Output the (X, Y) coordinate of the center of the cell containing the given text.  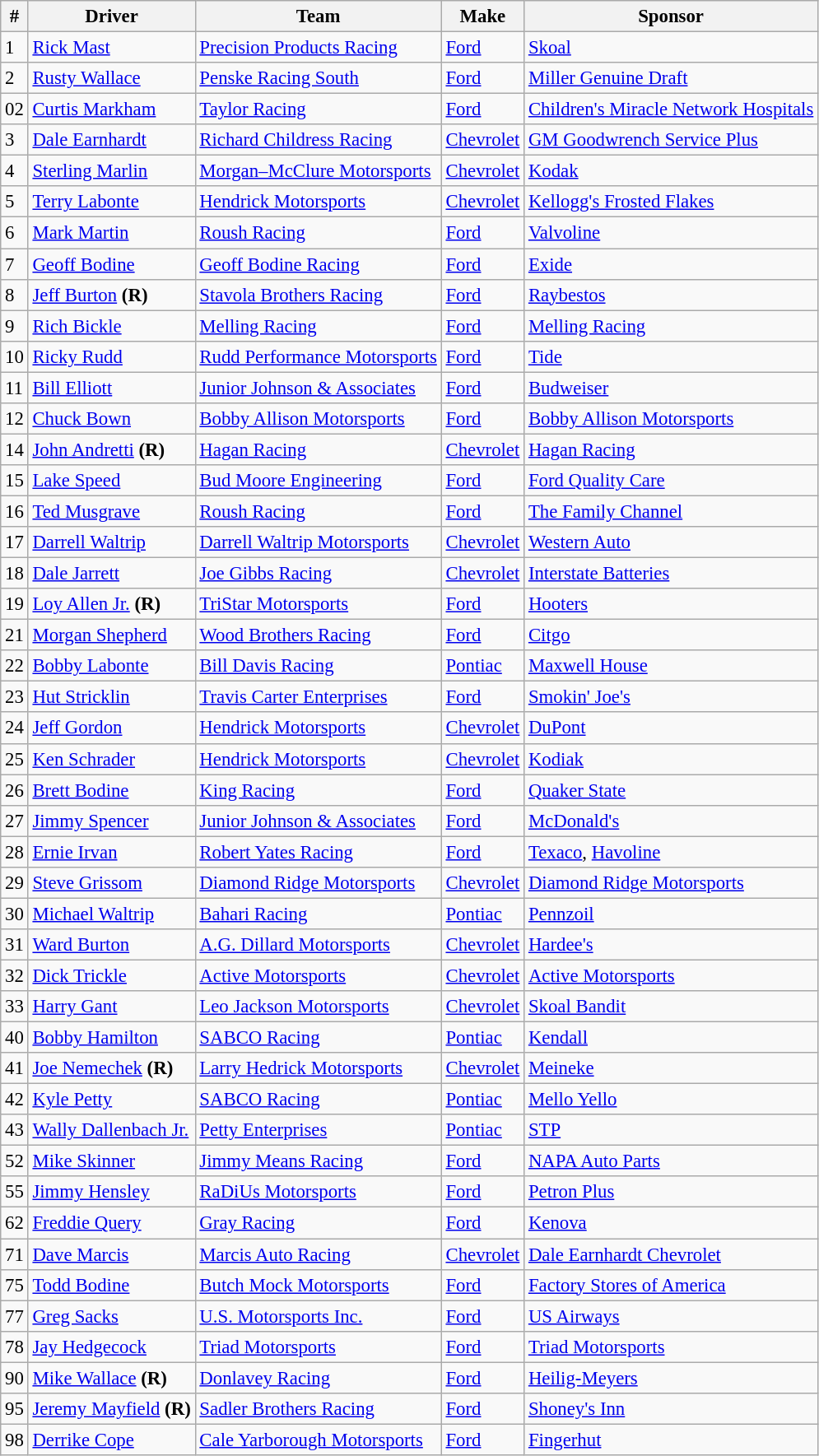
Jeff Burton (R) (112, 295)
Chuck Bown (112, 419)
GM Goodwrench Service Plus (672, 140)
25 (15, 759)
Penske Racing South (318, 78)
Joe Nemechek (R) (112, 1068)
Leo Jackson Motorsports (318, 1007)
90 (15, 1378)
Mike Skinner (112, 1161)
Fingerhut (672, 1440)
Wally Dallenbach Jr. (112, 1130)
Gray Racing (318, 1223)
02 (15, 109)
John Andretti (R) (112, 449)
26 (15, 790)
Sponsor (672, 16)
Butch Mock Motorsports (318, 1285)
Texaco, Havoline (672, 852)
Rusty Wallace (112, 78)
Ricky Rudd (112, 356)
Team (318, 16)
Make (482, 16)
Geoff Bodine Racing (318, 264)
Richard Childress Racing (318, 140)
Mello Yello (672, 1100)
Bill Elliott (112, 388)
77 (15, 1316)
Larry Hedrick Motorsports (318, 1068)
21 (15, 635)
Stavola Brothers Racing (318, 295)
75 (15, 1285)
Joe Gibbs Racing (318, 574)
Darrell Waltrip Motorsports (318, 542)
Donlavey Racing (318, 1378)
U.S. Motorsports Inc. (318, 1316)
Factory Stores of America (672, 1285)
24 (15, 728)
Ernie Irvan (112, 852)
Raybestos (672, 295)
14 (15, 449)
Petty Enterprises (318, 1130)
28 (15, 852)
5 (15, 202)
Kodak (672, 171)
Ted Musgrave (112, 511)
41 (15, 1068)
12 (15, 419)
42 (15, 1100)
# (15, 16)
Driver (112, 16)
Loy Allen Jr. (R) (112, 604)
Sterling Marlin (112, 171)
98 (15, 1440)
8 (15, 295)
9 (15, 326)
Dave Marcis (112, 1254)
Kellogg's Frosted Flakes (672, 202)
Jeremy Mayfield (R) (112, 1409)
19 (15, 604)
Travis Carter Enterprises (318, 697)
Dale Earnhardt Chevrolet (672, 1254)
Bahari Racing (318, 914)
Tide (672, 356)
Michael Waltrip (112, 914)
Jimmy Hensley (112, 1193)
17 (15, 542)
Harry Gant (112, 1007)
Morgan Shepherd (112, 635)
RaDiUs Motorsports (318, 1193)
Shoney's Inn (672, 1409)
Petron Plus (672, 1193)
Meineke (672, 1068)
Budweiser (672, 388)
Precision Products Racing (318, 48)
Ford Quality Care (672, 481)
Jeff Gordon (112, 728)
Kenova (672, 1223)
Bud Moore Engineering (318, 481)
30 (15, 914)
DuPont (672, 728)
Freddie Query (112, 1223)
22 (15, 666)
Lake Speed (112, 481)
62 (15, 1223)
40 (15, 1038)
18 (15, 574)
Rudd Performance Motorsports (318, 356)
32 (15, 975)
6 (15, 233)
McDonald's (672, 821)
Bill Davis Racing (318, 666)
STP (672, 1130)
29 (15, 883)
1 (15, 48)
Valvoline (672, 233)
Taylor Racing (318, 109)
43 (15, 1130)
Curtis Markham (112, 109)
23 (15, 697)
Maxwell House (672, 666)
NAPA Auto Parts (672, 1161)
Mark Martin (112, 233)
4 (15, 171)
Children's Miracle Network Hospitals (672, 109)
31 (15, 945)
Steve Grissom (112, 883)
11 (15, 388)
The Family Channel (672, 511)
78 (15, 1347)
Dale Earnhardt (112, 140)
Sadler Brothers Racing (318, 1409)
TriStar Motorsports (318, 604)
3 (15, 140)
Cale Yarborough Motorsports (318, 1440)
A.G. Dillard Motorsports (318, 945)
71 (15, 1254)
Ken Schrader (112, 759)
Derrike Cope (112, 1440)
Morgan–McClure Motorsports (318, 171)
Greg Sacks (112, 1316)
Skoal Bandit (672, 1007)
Ward Burton (112, 945)
Hooters (672, 604)
Jay Hedgecock (112, 1347)
Mike Wallace (R) (112, 1378)
7 (15, 264)
55 (15, 1193)
Interstate Batteries (672, 574)
Quaker State (672, 790)
10 (15, 356)
Hardee's (672, 945)
Miller Genuine Draft (672, 78)
Rick Mast (112, 48)
Kodiak (672, 759)
Bobby Labonte (112, 666)
Dick Trickle (112, 975)
Kendall (672, 1038)
16 (15, 511)
Darrell Waltrip (112, 542)
33 (15, 1007)
Skoal (672, 48)
Pennzoil (672, 914)
Brett Bodine (112, 790)
Geoff Bodine (112, 264)
52 (15, 1161)
Wood Brothers Racing (318, 635)
Rich Bickle (112, 326)
Marcis Auto Racing (318, 1254)
Jimmy Means Racing (318, 1161)
Kyle Petty (112, 1100)
27 (15, 821)
Hut Stricklin (112, 697)
2 (15, 78)
Smokin' Joe's (672, 697)
Heilig-Meyers (672, 1378)
Todd Bodine (112, 1285)
Robert Yates Racing (318, 852)
Terry Labonte (112, 202)
Western Auto (672, 542)
Exide (672, 264)
King Racing (318, 790)
Dale Jarrett (112, 574)
95 (15, 1409)
Jimmy Spencer (112, 821)
Citgo (672, 635)
15 (15, 481)
US Airways (672, 1316)
Bobby Hamilton (112, 1038)
